Identify which cell holds the provided text, then report its (X, Y) central coordinate. 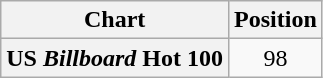
Chart (115, 20)
Position (276, 20)
US Billboard Hot 100 (115, 58)
98 (276, 58)
